Provide the [x, y] coordinate of the cell's center where the given text is located.  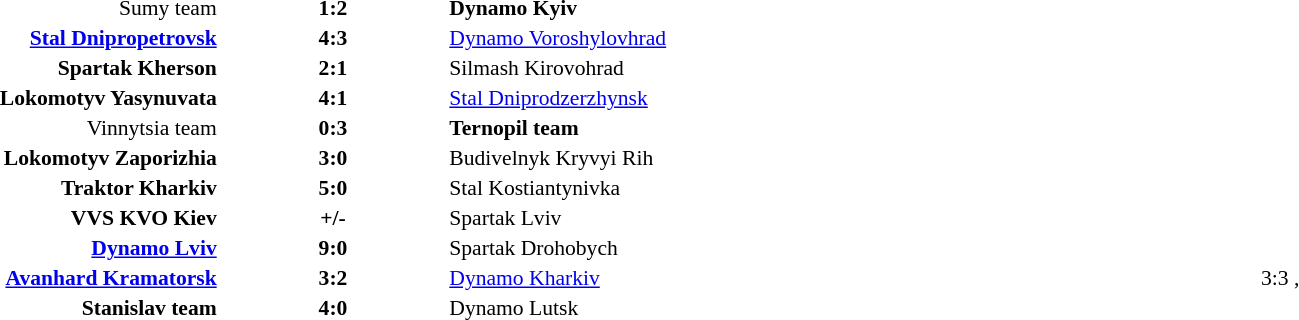
5:0 [334, 188]
3:0 [334, 158]
Spartak Drohobych [637, 248]
Stal Dniprodzerzhynsk [637, 98]
Dynamo Voroshylovhrad [637, 38]
9:0 [334, 248]
Spartak Lviv [637, 218]
Dynamo Kharkiv [637, 278]
Silmash Kirovohrad [637, 68]
Ternopil team [637, 128]
3:2 [334, 278]
4:1 [334, 98]
+/- [334, 218]
Stal Kostiantynivka [637, 188]
Budivelnyk Kryvyi Rih [637, 158]
0:3 [334, 128]
4:3 [334, 38]
2:1 [334, 68]
